For the text-containing cell, return its midpoint in [x, y] coordinate format. 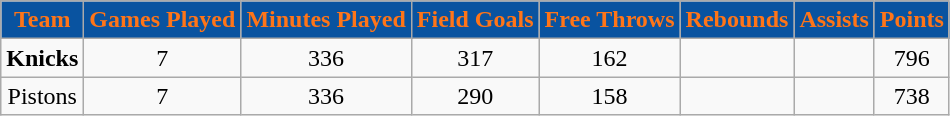
Points [912, 20]
Free Throws [610, 20]
Pistons [42, 96]
317 [475, 58]
Games Played [162, 20]
796 [912, 58]
Field Goals [475, 20]
158 [610, 96]
Knicks [42, 58]
162 [610, 58]
738 [912, 96]
Assists [834, 20]
Minutes Played [326, 20]
Rebounds [737, 20]
290 [475, 96]
Team [42, 20]
